Pinpoint the cell where the given text exists, returning its [X, Y] midpoint coordinate. 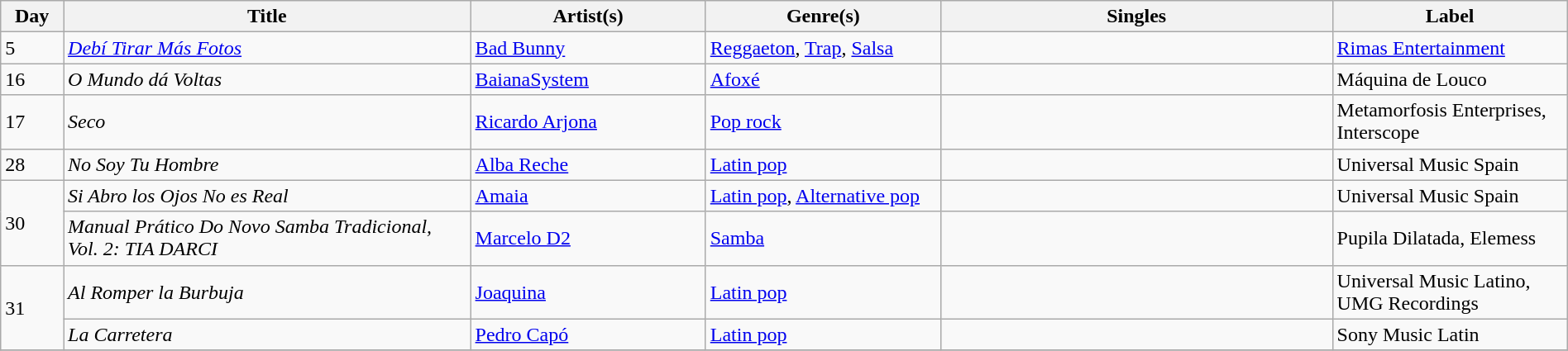
Marcelo D2 [588, 238]
Rimas Entertainment [1450, 48]
Joaquina [588, 292]
Si Abro los Ojos No es Real [268, 196]
Metamorfosis Enterprises, Interscope [1450, 122]
Amaia [588, 196]
Al Romper la Burbuja [268, 292]
Title [268, 17]
Samba [823, 238]
Day [32, 17]
Alba Reche [588, 164]
O Mundo dá Voltas [268, 79]
Pedro Capó [588, 334]
Pupila Dilatada, Elemess [1450, 238]
Pop rock [823, 122]
No Soy Tu Hombre [268, 164]
Seco [268, 122]
Genre(s) [823, 17]
16 [32, 79]
17 [32, 122]
5 [32, 48]
Debí Tirar Más Fotos [268, 48]
BaianaSystem [588, 79]
28 [32, 164]
Universal Music Latino, UMG Recordings [1450, 292]
Artist(s) [588, 17]
Singles [1136, 17]
31 [32, 307]
Label [1450, 17]
30 [32, 223]
La Carretera [268, 334]
Reggaeton, Trap, Salsa [823, 48]
Afoxé [823, 79]
Bad Bunny [588, 48]
Manual Prático Do Novo Samba Tradicional, Vol. 2: TIA DARCI [268, 238]
Latin pop, Alternative pop [823, 196]
Máquina de Louco [1450, 79]
Ricardo Arjona [588, 122]
Sony Music Latin [1450, 334]
